Pinpoint the cell where the given text exists, returning its [X, Y] midpoint coordinate. 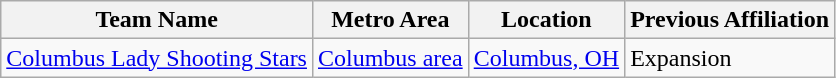
Metro Area [390, 20]
Previous Affiliation [730, 20]
Location [546, 20]
Team Name [157, 20]
Columbus Lady Shooting Stars [157, 58]
Columbus area [390, 58]
Columbus, OH [546, 58]
Expansion [730, 58]
